Scan for the cell matching the given text and deliver its (X, Y) coordinate at center. 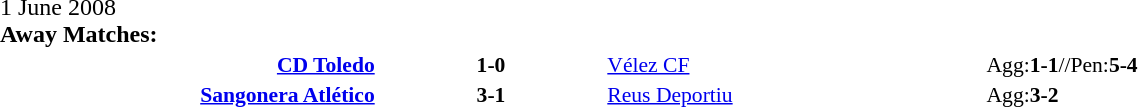
1-0 (492, 64)
Vélez CF (795, 64)
